For the text-containing cell, return its midpoint in [X, Y] coordinate format. 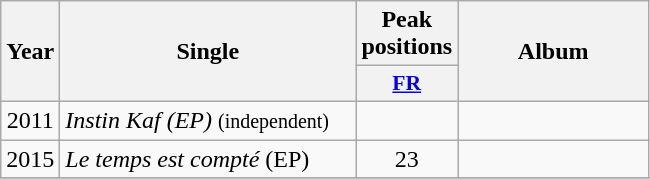
Year [30, 52]
2015 [30, 159]
Peak positions [407, 34]
Album [554, 52]
23 [407, 159]
2011 [30, 120]
Le temps est compté (EP) [208, 159]
Single [208, 52]
FR [407, 84]
Instin Kaf (EP) (independent) [208, 120]
